Pinpoint the cell where the given text exists, returning its [X, Y] midpoint coordinate. 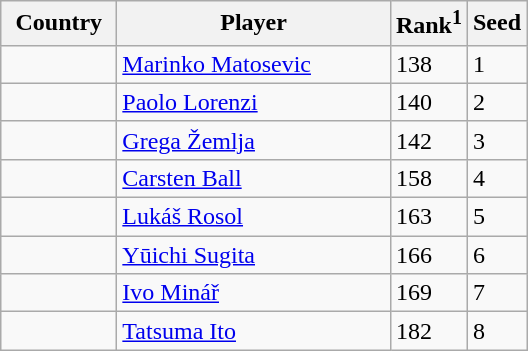
Rank1 [428, 24]
Country [59, 24]
166 [428, 255]
Yūichi Sugita [254, 255]
8 [496, 331]
142 [428, 140]
140 [428, 102]
158 [428, 178]
Paolo Lorenzi [254, 102]
Carsten Ball [254, 178]
Player [254, 24]
7 [496, 293]
Tatsuma Ito [254, 331]
182 [428, 331]
5 [496, 217]
Ivo Minář [254, 293]
Seed [496, 24]
4 [496, 178]
138 [428, 64]
Grega Žemlja [254, 140]
6 [496, 255]
1 [496, 64]
2 [496, 102]
169 [428, 293]
Marinko Matosevic [254, 64]
163 [428, 217]
3 [496, 140]
Lukáš Rosol [254, 217]
